Find where the given text appears and provide that cell's center as [x, y] coordinate. 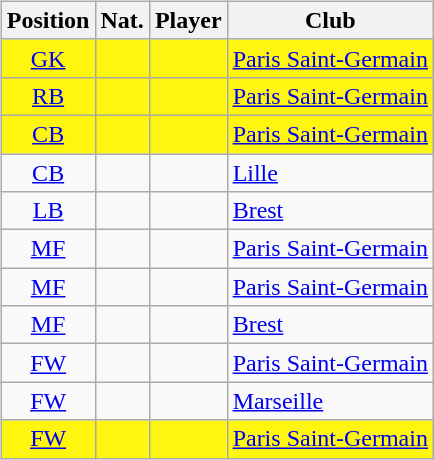
Nat. [122, 20]
Player [188, 20]
RB [48, 96]
LB [48, 211]
GK [48, 58]
Lille [330, 173]
Club [330, 20]
Marseille [330, 401]
Position [48, 20]
